Capture the cell that displays the provided text and extract its [X, Y] central coordinate. 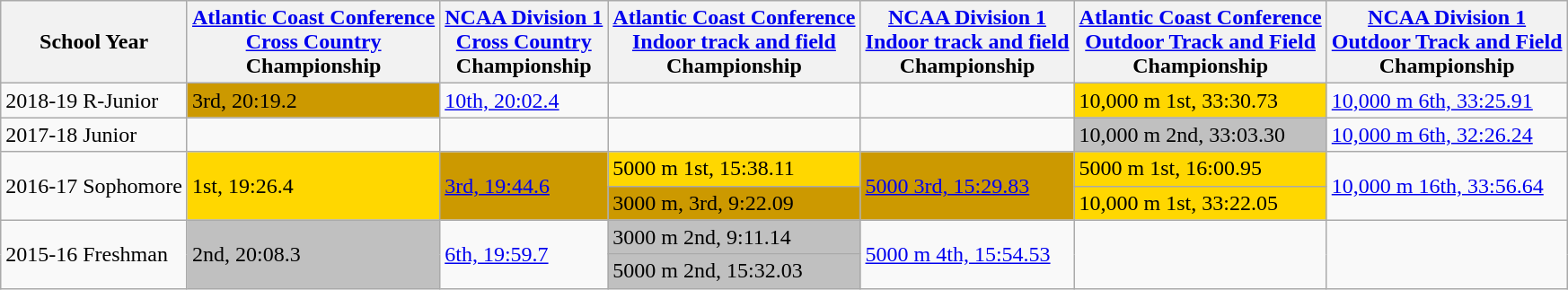
10,000 m 1st, 33:22.05 [1200, 203]
2nd, 20:08.3 [313, 254]
2018-19 R-Junior [94, 101]
10,000 m 6th, 32:26.24 [1447, 135]
NCAA Division 1Outdoor Track and FieldChampionship [1447, 42]
10,000 m 16th, 33:56.64 [1447, 186]
6th, 19:59.7 [524, 254]
NCAA Division 1Indoor track and fieldChampionship [967, 42]
5000 m 4th, 15:54.53 [967, 254]
5000 m 2nd, 15:32.03 [735, 271]
10,000 m 1st, 33:30.73 [1200, 101]
10th, 20:02.4 [524, 101]
5000 m 1st, 16:00.95 [1200, 169]
2017-18 Junior [94, 135]
10,000 m 6th, 33:25.91 [1447, 101]
3rd, 19:44.6 [524, 186]
5000 m 1st, 15:38.11 [735, 169]
Atlantic Coast ConferenceOutdoor Track and FieldChampionship [1200, 42]
NCAA Division 1Cross CountryChampionship [524, 42]
Atlantic Coast ConferenceCross CountryChampionship [313, 42]
2015-16 Freshman [94, 254]
3000 m 2nd, 9:11.14 [735, 237]
2016-17 Sophomore [94, 186]
School Year [94, 42]
Atlantic Coast ConferenceIndoor track and fieldChampionship [735, 42]
3rd, 20:19.2 [313, 101]
3000 m, 3rd, 9:22.09 [735, 203]
5000 3rd, 15:29.83 [967, 186]
10,000 m 2nd, 33:03.30 [1200, 135]
1st, 19:26.4 [313, 186]
